Identify which cell holds the provided text, then report its (x, y) central coordinate. 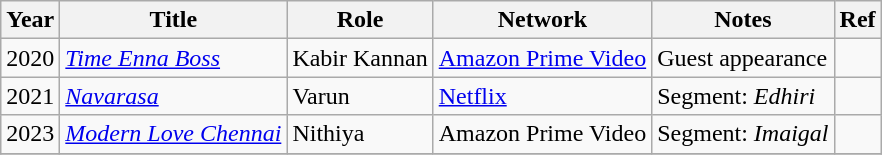
Notes (743, 20)
Segment: Imaigal (743, 134)
Nithiya (360, 134)
Network (542, 20)
2023 (30, 134)
Title (174, 20)
Year (30, 20)
Role (360, 20)
Segment: Edhiri (743, 96)
Varun (360, 96)
Netflix (542, 96)
Time Enna Boss (174, 58)
Modern Love Chennai (174, 134)
2020 (30, 58)
Guest appearance (743, 58)
2021 (30, 96)
Kabir Kannan (360, 58)
Navarasa (174, 96)
Ref (858, 20)
